Detect which cell encompasses the target text, then output its [X, Y] center coordinate. 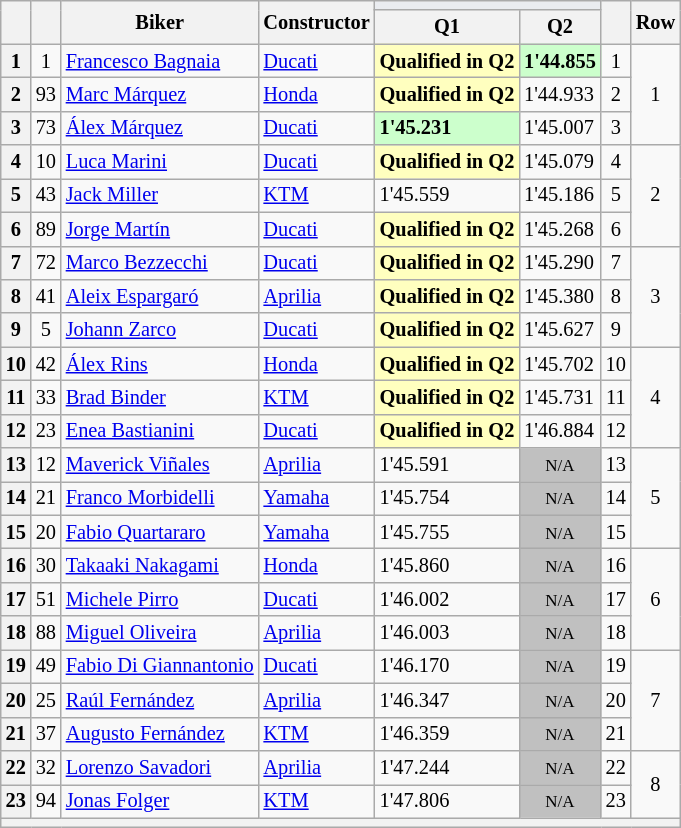
37 [46, 734]
Jonas Folger [160, 801]
32 [46, 767]
1'45.380 [560, 296]
1'45.754 [447, 498]
42 [46, 364]
Brad Binder [160, 397]
Jorge Martín [160, 229]
1'46.003 [447, 633]
Q2 [560, 27]
Fabio Di Giannantonio [160, 666]
Johann Zarco [160, 330]
94 [46, 801]
1'45.079 [560, 162]
43 [46, 195]
Raúl Fernández [160, 700]
Fabio Quartararo [160, 532]
1'47.244 [447, 767]
Álex Márquez [160, 128]
Jack Miller [160, 195]
Augusto Fernández [160, 734]
1'46.884 [560, 431]
72 [46, 263]
Aleix Espargaró [160, 296]
1'45.290 [560, 263]
Álex Rins [160, 364]
1'47.806 [447, 801]
Takaaki Nakagami [160, 565]
1'45.186 [560, 195]
89 [46, 229]
93 [46, 94]
Michele Pirro [160, 599]
33 [46, 397]
Lorenzo Savadori [160, 767]
Franco Morbidelli [160, 498]
Row [656, 22]
49 [46, 666]
Marco Bezzecchi [160, 263]
1'46.002 [447, 599]
1'45.559 [447, 195]
Constructor [317, 22]
Marc Márquez [160, 94]
1'46.359 [447, 734]
Biker [160, 22]
1'46.347 [447, 700]
1'45.231 [447, 128]
Q1 [447, 27]
1'44.933 [560, 94]
Luca Marini [160, 162]
51 [46, 599]
1'45.860 [447, 565]
1'45.627 [560, 330]
88 [46, 633]
25 [46, 700]
Miguel Oliveira [160, 633]
1'45.007 [560, 128]
1'45.268 [560, 229]
1'44.855 [560, 61]
Maverick Viñales [160, 465]
1'45.755 [447, 532]
30 [46, 565]
1'45.731 [560, 397]
Francesco Bagnaia [160, 61]
1'46.170 [447, 666]
1'45.702 [560, 364]
41 [46, 296]
1'45.591 [447, 465]
Enea Bastianini [160, 431]
73 [46, 128]
